For the text-containing cell, return its midpoint in (x, y) coordinate format. 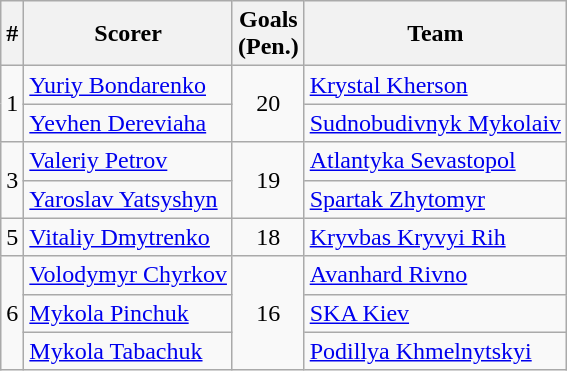
Sudnobudivnyk Mykolaiv (435, 123)
Scorer (128, 34)
Avanhard Rivno (435, 275)
Yuriy Bondarenko (128, 85)
Team (435, 34)
Podillya Khmelnytskyi (435, 351)
# (12, 34)
20 (268, 104)
Krystal Kherson (435, 85)
Goals(Pen.) (268, 34)
Valeriy Petrov (128, 161)
Vitaliy Dmytrenko (128, 237)
1 (12, 104)
6 (12, 313)
18 (268, 237)
19 (268, 180)
5 (12, 237)
SKA Kiev (435, 313)
Yaroslav Yatsyshyn (128, 199)
Spartak Zhytomyr (435, 199)
Atlantyka Sevastopol (435, 161)
Mykola Tabachuk (128, 351)
Mykola Pinchuk (128, 313)
Yevhen Dereviaha (128, 123)
Volodymyr Chyrkov (128, 275)
Kryvbas Kryvyi Rih (435, 237)
16 (268, 313)
3 (12, 180)
